Pinpoint the cell where the given text exists, returning its (X, Y) midpoint coordinate. 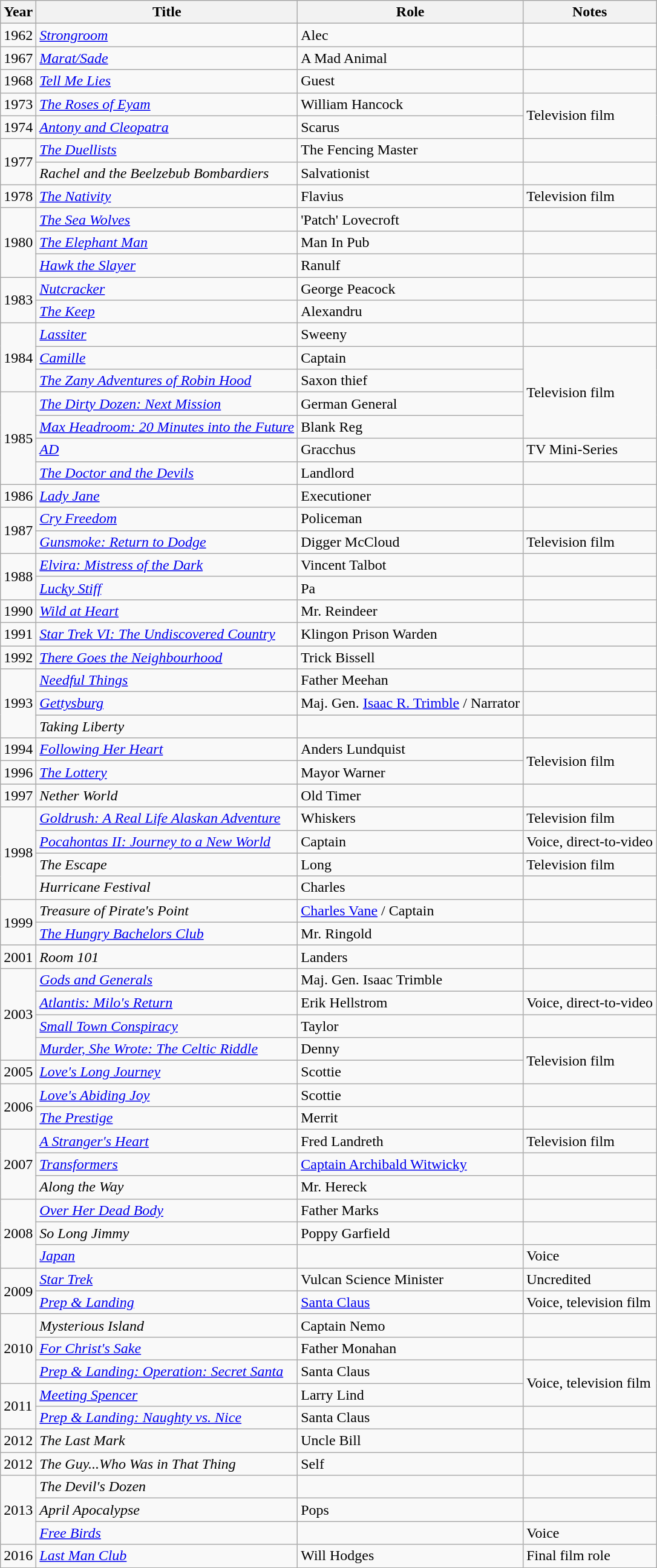
Star Trek (167, 1279)
Mr. Ringold (410, 934)
1985 (18, 438)
Goldrush: A Real Life Alaskan Adventure (167, 819)
Scarus (410, 127)
2008 (18, 1233)
1994 (18, 749)
The Elephant Man (167, 242)
The Roses of Eyam (167, 104)
1993 (18, 703)
Taylor (410, 1026)
1998 (18, 853)
1986 (18, 496)
Antony and Cleopatra (167, 127)
Vulcan Science Minister (410, 1279)
Cry Freedom (167, 519)
2001 (18, 957)
Anders Lundquist (410, 749)
Trick Bissell (410, 657)
1990 (18, 611)
Pocahontas II: Journey to a New World (167, 842)
1978 (18, 196)
The Nativity (167, 196)
Title (167, 12)
Man In Pub (410, 242)
Over Her Dead Body (167, 1210)
Mayor Warner (410, 772)
2013 (18, 1510)
1974 (18, 127)
So Long Jimmy (167, 1233)
Needful Things (167, 680)
2005 (18, 1072)
2006 (18, 1107)
Poppy Garfield (410, 1233)
1973 (18, 104)
1991 (18, 634)
1977 (18, 162)
Prep & Landing: Operation: Secret Santa (167, 1371)
Alec (410, 35)
The Duellists (167, 150)
The Dirty Dozen: Next Mission (167, 404)
Free Birds (167, 1533)
Atlantis: Milo's Return (167, 1003)
Treasure of Pirate's Point (167, 911)
Blank Reg (410, 427)
Pa (410, 588)
Small Town Conspiracy (167, 1026)
1968 (18, 81)
Rachel and the Beelzebub Bombardiers (167, 173)
Policeman (410, 519)
TV Mini-Series (590, 450)
The Hungry Bachelors Club (167, 934)
The Keep (167, 312)
2011 (18, 1406)
The Last Mark (167, 1441)
William Hancock (410, 104)
1992 (18, 657)
The Devil's Dozen (167, 1487)
'Patch' Lovecroft (410, 219)
Prep & Landing (167, 1302)
Denny (410, 1049)
AD (167, 450)
Gettysburg (167, 703)
Star Trek VI: The Undiscovered Country (167, 634)
Father Meehan (410, 680)
Erik Hellstrom (410, 1003)
2016 (18, 1556)
Japan (167, 1256)
2007 (18, 1164)
Whiskers (410, 819)
Executioner (410, 496)
Gods and Generals (167, 980)
Lassiter (167, 335)
Love's Abiding Joy (167, 1095)
1980 (18, 242)
Maj. Gen. Isaac R. Trimble / Narrator (410, 703)
Max Headroom: 20 Minutes into the Future (167, 427)
Wild at Heart (167, 611)
The Sea Wolves (167, 219)
Marat/Sade (167, 58)
Gracchus (410, 450)
2010 (18, 1348)
Larry Lind (410, 1394)
There Goes the Neighbourhood (167, 657)
A Stranger's Heart (167, 1141)
Captain Nemo (410, 1325)
Following Her Heart (167, 749)
Love's Long Journey (167, 1072)
1988 (18, 576)
Old Timer (410, 796)
George Peacock (410, 289)
Lady Jane (167, 496)
Alexandru (410, 312)
Salvationist (410, 173)
1983 (18, 300)
The Fencing Master (410, 150)
For Christ's Sake (167, 1348)
1996 (18, 772)
Pops (410, 1510)
April Apocalypse (167, 1510)
Uncredited (590, 1279)
Elvira: Mistress of the Dark (167, 565)
Mysterious Island (167, 1325)
Captain Archibald Witwicky (410, 1164)
Nutcracker (167, 289)
Landlord (410, 473)
Role (410, 12)
German General (410, 404)
Fred Landreth (410, 1141)
Klingon Prison Warden (410, 634)
Father Monahan (410, 1348)
Transformers (167, 1164)
Flavius (410, 196)
Guest (410, 81)
Charles Vane / Captain (410, 911)
Year (18, 12)
Murder, She Wrote: The Celtic Riddle (167, 1049)
1987 (18, 530)
Gunsmoke: Return to Dodge (167, 542)
Vincent Talbot (410, 565)
The Guy...Who Was in That Thing (167, 1464)
Long (410, 865)
Uncle Bill (410, 1441)
Camille (167, 358)
Mr. Hereck (410, 1187)
Saxon thief (410, 381)
The Lottery (167, 772)
1984 (18, 358)
2009 (18, 1291)
Lucky Stiff (167, 588)
The Doctor and the Devils (167, 473)
2003 (18, 1014)
Landers (410, 957)
Last Man Club (167, 1556)
Tell Me Lies (167, 81)
Maj. Gen. Isaac Trimble (410, 980)
Room 101 (167, 957)
1962 (18, 35)
Hawk the Slayer (167, 265)
1967 (18, 58)
Notes (590, 12)
Hurricane Festival (167, 888)
Nether World (167, 796)
The Escape (167, 865)
Ranulf (410, 265)
Charles (410, 888)
Sweeny (410, 335)
Digger McCloud (410, 542)
Mr. Reindeer (410, 611)
Father Marks (410, 1210)
Along the Way (167, 1187)
A Mad Animal (410, 58)
1999 (18, 922)
Final film role (590, 1556)
The Prestige (167, 1118)
Meeting Spencer (167, 1394)
Merrit (410, 1118)
Self (410, 1464)
Will Hodges (410, 1556)
Strongroom (167, 35)
Taking Liberty (167, 726)
The Zany Adventures of Robin Hood (167, 381)
Prep & Landing: Naughty vs. Nice (167, 1418)
1997 (18, 796)
